Determine the [x, y] coordinate at the center of the cell enclosing the given text.  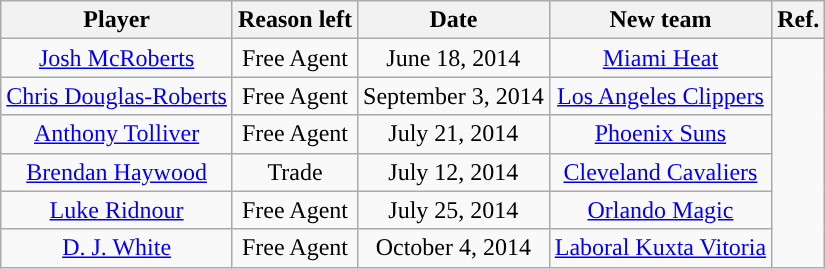
Los Angeles Clippers [660, 96]
Reason left [294, 20]
Date [454, 20]
July 21, 2014 [454, 134]
Brendan Haywood [117, 172]
July 25, 2014 [454, 210]
Miami Heat [660, 58]
October 4, 2014 [454, 248]
Player [117, 20]
July 12, 2014 [454, 172]
Cleveland Cavaliers [660, 172]
June 18, 2014 [454, 58]
September 3, 2014 [454, 96]
New team [660, 20]
Phoenix Suns [660, 134]
Chris Douglas-Roberts [117, 96]
Trade [294, 172]
Ref. [798, 20]
Orlando Magic [660, 210]
Laboral Kuxta Vitoria [660, 248]
Luke Ridnour [117, 210]
Anthony Tolliver [117, 134]
Josh McRoberts [117, 58]
D. J. White [117, 248]
